Determine the (X, Y) coordinate at the center of the cell enclosing the given text.  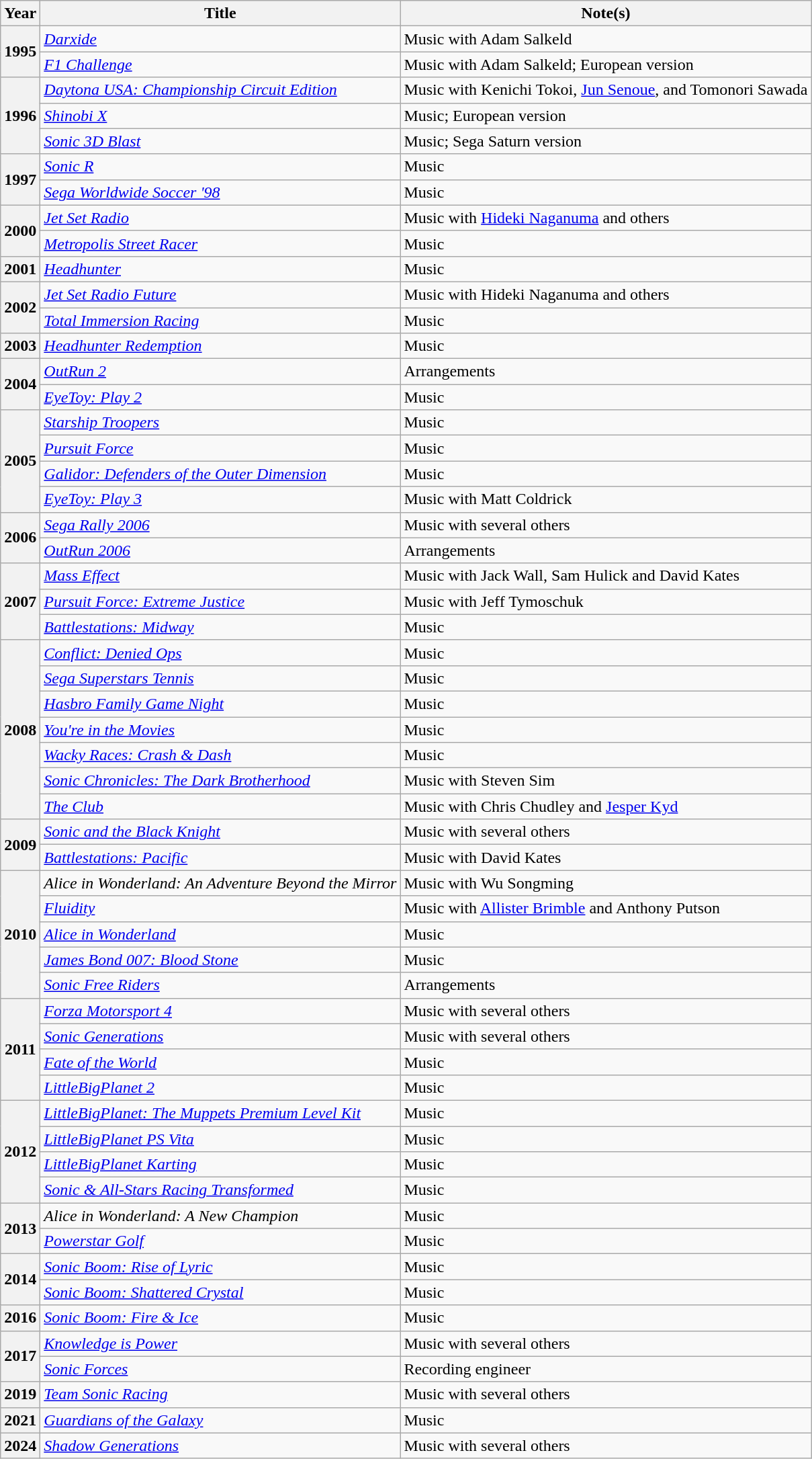
Galidor: Defenders of the Outer Dimension (220, 474)
LittleBigPlanet 2 (220, 1087)
Daytona USA: Championship Circuit Edition (220, 90)
Year (20, 13)
Battlestations: Pacific (220, 858)
Note(s) (606, 13)
Pursuit Force: Extreme Justice (220, 601)
Music with Kenichi Tokoi, Jun Senoue, and Tomonori Sawada (606, 90)
Forza Motorsport 4 (220, 1011)
Alice in Wonderland (220, 934)
Battlestations: Midway (220, 627)
Music; Sega Saturn version (606, 141)
James Bond 007: Blood Stone (220, 960)
Hasbro Family Game Night (220, 704)
Music with Jeff Tymoschuk (606, 601)
Metropolis Street Racer (220, 243)
2003 (20, 346)
Sonic Boom: Rise of Lyric (220, 1267)
Shadow Generations (220, 1446)
LittleBigPlanet PS Vita (220, 1139)
Sega Worldwide Soccer '98 (220, 192)
Sonic R (220, 167)
2011 (20, 1049)
LittleBigPlanet: The Muppets Premium Level Kit (220, 1113)
2005 (20, 461)
Team Sonic Racing (220, 1394)
Sonic & All-Stars Racing Transformed (220, 1190)
Sonic Boom: Fire & Ice (220, 1318)
OutRun 2006 (220, 550)
Starship Troopers (220, 423)
Darxide (220, 39)
Alice in Wonderland: An Adventure Beyond the Mirror (220, 883)
Recording engineer (606, 1369)
Sonic Chronicles: The Dark Brotherhood (220, 781)
Sonic Generations (220, 1036)
Music with Allister Brimble and Anthony Putson (606, 909)
Headhunter (220, 269)
Jet Set Radio (220, 218)
Wacky Races: Crash & Dash (220, 755)
2016 (20, 1318)
Total Immersion Racing (220, 321)
Fluidity (220, 909)
Music with Adam Salkeld (606, 39)
Alice in Wonderland: A New Champion (220, 1216)
Music with Jack Wall, Sam Hulick and David Kates (606, 576)
Knowledge is Power (220, 1343)
Music with Matt Coldrick (606, 499)
Shinobi X (220, 116)
2007 (20, 601)
1996 (20, 116)
2019 (20, 1394)
Sonic 3D Blast (220, 141)
2002 (20, 307)
2006 (20, 538)
Music with Adam Salkeld; European version (606, 65)
Title (220, 13)
2001 (20, 269)
2021 (20, 1420)
LittleBigPlanet Karting (220, 1165)
Headhunter Redemption (220, 346)
Jet Set Radio Future (220, 294)
2012 (20, 1151)
Sega Rally 2006 (220, 525)
Sonic Boom: Shattered Crystal (220, 1292)
Fate of the World (220, 1062)
2008 (20, 729)
1995 (20, 52)
EyeToy: Play 2 (220, 397)
2014 (20, 1280)
2024 (20, 1446)
The Club (220, 806)
Sonic and the Black Knight (220, 832)
Music with Steven Sim (606, 781)
Pursuit Force (220, 448)
2004 (20, 384)
Music with David Kates (606, 858)
Music with Wu Songming (606, 883)
Guardians of the Galaxy (220, 1420)
2013 (20, 1228)
Sonic Forces (220, 1369)
EyeToy: Play 3 (220, 499)
2009 (20, 845)
Powerstar Golf (220, 1241)
OutRun 2 (220, 372)
F1 Challenge (220, 65)
Sonic Free Riders (220, 985)
2017 (20, 1356)
2010 (20, 934)
Music; European version (606, 116)
Music with Chris Chudley and Jesper Kyd (606, 806)
Mass Effect (220, 576)
Conflict: Denied Ops (220, 653)
1997 (20, 179)
You're in the Movies (220, 729)
Sega Superstars Tennis (220, 678)
2000 (20, 231)
